Provide the [X, Y] coordinate of the cell's center where the given text is located.  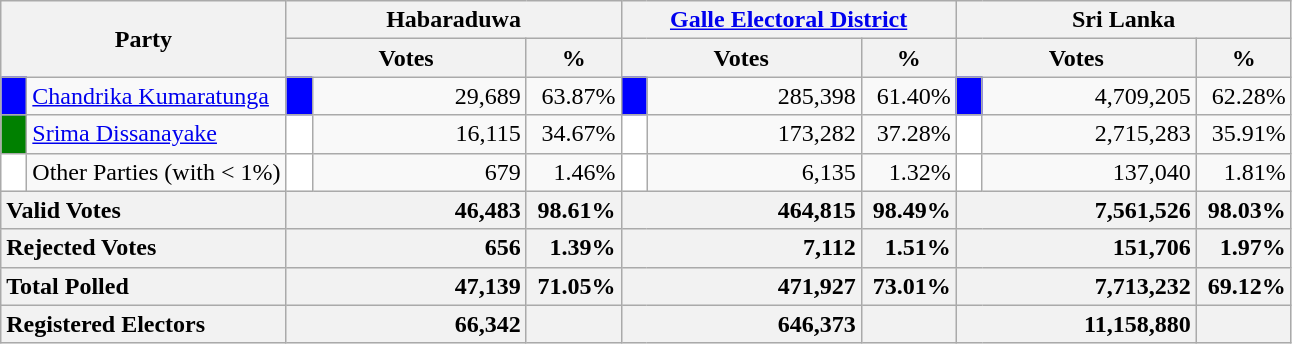
173,282 [754, 134]
1.51% [908, 248]
11,158,880 [1076, 324]
46,483 [406, 210]
98.03% [1244, 210]
61.40% [908, 96]
Sri Lanka [1124, 20]
Other Parties (with < 1%) [156, 172]
1.39% [574, 248]
151,706 [1076, 248]
1.97% [1244, 248]
1.32% [908, 172]
4,709,205 [1089, 96]
Party [144, 39]
35.91% [1244, 134]
471,927 [741, 286]
98.61% [574, 210]
646,373 [741, 324]
Registered Electors [144, 324]
1.46% [574, 172]
7,713,232 [1076, 286]
98.49% [908, 210]
66,342 [406, 324]
2,715,283 [1089, 134]
69.12% [1244, 286]
Total Polled [144, 286]
37.28% [908, 134]
7,561,526 [1076, 210]
34.67% [574, 134]
Valid Votes [144, 210]
73.01% [908, 286]
137,040 [1089, 172]
Srima Dissanayake [156, 134]
656 [406, 248]
29,689 [419, 96]
Chandrika Kumaratunga [156, 96]
464,815 [741, 210]
6,135 [754, 172]
285,398 [754, 96]
63.87% [574, 96]
16,115 [419, 134]
7,112 [741, 248]
47,139 [406, 286]
Rejected Votes [144, 248]
Galle Electoral District [788, 20]
71.05% [574, 286]
1.81% [1244, 172]
62.28% [1244, 96]
679 [419, 172]
Habaraduwa [454, 20]
